From the cell containing the given text, extract its center point as (x, y) coordinate. 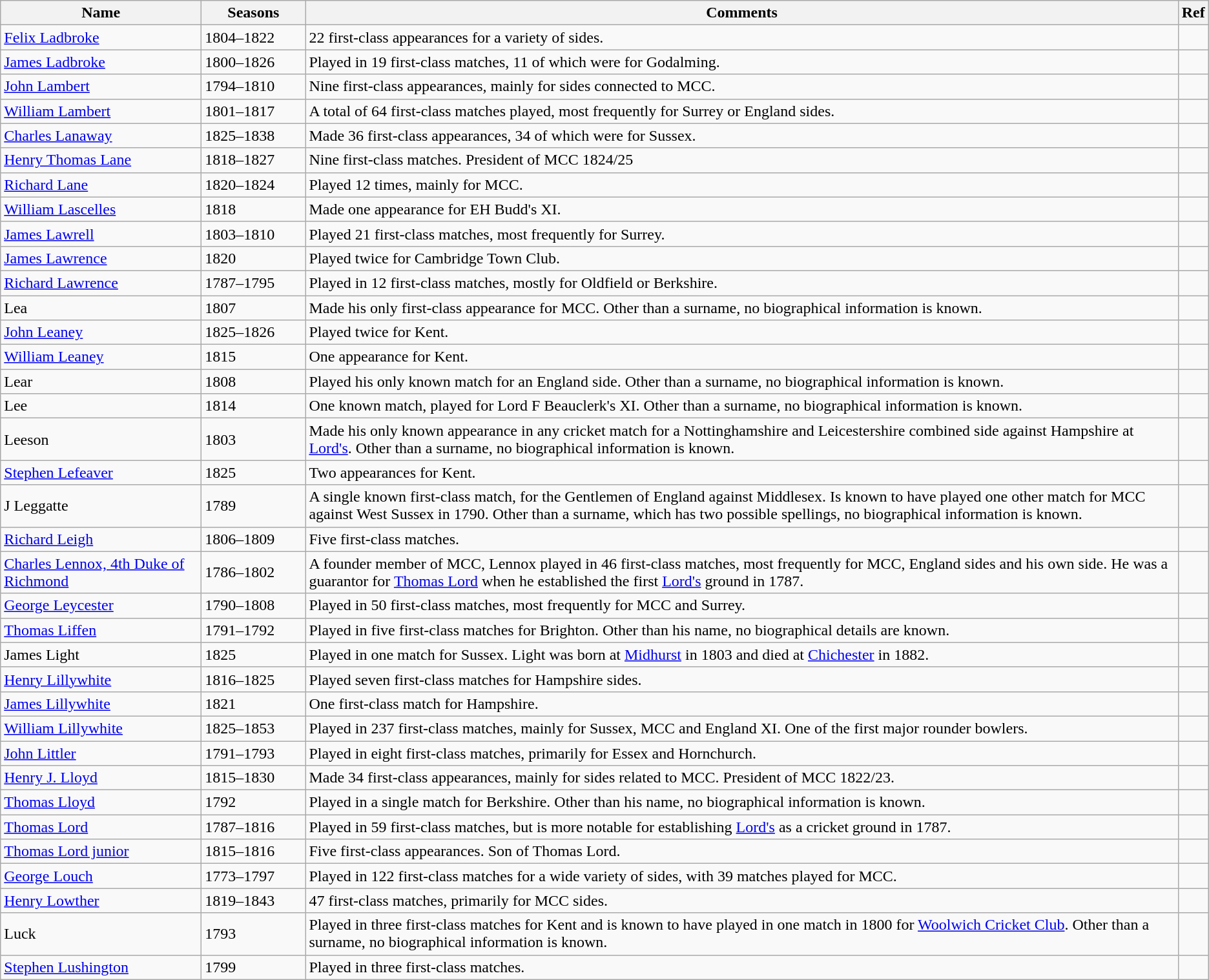
Played in 50 first-class matches, most frequently for MCC and Surrey. (741, 606)
J Leggatte (101, 506)
Played in three first-class matches. (741, 967)
Henry J. Lloyd (101, 778)
1816–1825 (253, 679)
Made 34 first-class appearances, mainly for sides related to MCC. President of MCC 1822/23. (741, 778)
Charles Lanaway (101, 136)
Played in 59 first-class matches, but is more notable for establishing Lord's as a cricket ground in 1787. (741, 827)
Richard Lawrence (101, 283)
1815–1816 (253, 852)
Made one appearance for EH Budd's XI. (741, 209)
1821 (253, 704)
Made 36 first-class appearances, 34 of which were for Sussex. (741, 136)
George Leycester (101, 606)
One first-class match for Hampshire. (741, 704)
1815 (253, 357)
Thomas Liffen (101, 630)
Played in five first-class matches for Brighton. Other than his name, no biographical details are known. (741, 630)
James Lawrell (101, 234)
1819–1843 (253, 901)
Henry Thomas Lane (101, 160)
Made his only first-class appearance for MCC. Other than a surname, no biographical information is known. (741, 308)
William Lillywhite (101, 728)
Lee (101, 406)
John Leaney (101, 332)
1793 (253, 934)
Five first-class appearances. Son of Thomas Lord. (741, 852)
James Lillywhite (101, 704)
Played 21 first-class matches, most frequently for Surrey. (741, 234)
William Lambert (101, 111)
One known match, played for Lord F Beauclerk's XI. Other than a surname, no biographical information is known. (741, 406)
One appearance for Kent. (741, 357)
A total of 64 first-class matches played, most frequently for Surrey or England sides. (741, 111)
Played in 12 first-class matches, mostly for Oldfield or Berkshire. (741, 283)
Seasons (253, 13)
1814 (253, 406)
1787–1795 (253, 283)
Ref (1193, 13)
James Ladbroke (101, 62)
Richard Lane (101, 185)
1806–1809 (253, 539)
Thomas Lord (101, 827)
1804–1822 (253, 37)
Played in a single match for Berkshire. Other than his name, no biographical information is known. (741, 802)
1808 (253, 382)
Lea (101, 308)
Luck (101, 934)
1787–1816 (253, 827)
Played seven first-class matches for Hampshire sides. (741, 679)
1792 (253, 802)
Five first-class matches. (741, 539)
Comments (741, 13)
1820–1824 (253, 185)
22 first-class appearances for a variety of sides. (741, 37)
1825–1838 (253, 136)
47 first-class matches, primarily for MCC sides. (741, 901)
Henry Lillywhite (101, 679)
Nine first-class matches. President of MCC 1824/25 (741, 160)
1789 (253, 506)
Played in eight first-class matches, primarily for Essex and Hornchurch. (741, 753)
William Leaney (101, 357)
Played in 122 first-class matches for a wide variety of sides, with 39 matches played for MCC. (741, 876)
Played 12 times, mainly for MCC. (741, 185)
George Louch (101, 876)
1791–1792 (253, 630)
Played in 237 first-class matches, mainly for Sussex, MCC and England XI. One of the first major rounder bowlers. (741, 728)
1801–1817 (253, 111)
Felix Ladbroke (101, 37)
1825–1853 (253, 728)
Richard Leigh (101, 539)
James Lawrence (101, 258)
1803 (253, 439)
1800–1826 (253, 62)
James Light (101, 655)
1815–1830 (253, 778)
1803–1810 (253, 234)
Played twice for Cambridge Town Club. (741, 258)
Nine first-class appearances, mainly for sides connected to MCC. (741, 87)
1807 (253, 308)
Played in 19 first-class matches, 11 of which were for Godalming. (741, 62)
John Littler (101, 753)
Two appearances for Kent. (741, 473)
Thomas Lord junior (101, 852)
Played twice for Kent. (741, 332)
Name (101, 13)
William Lascelles (101, 209)
1818–1827 (253, 160)
Leeson (101, 439)
Thomas Lloyd (101, 802)
Stephen Lefeaver (101, 473)
1820 (253, 258)
1786–1802 (253, 572)
Played in one match for Sussex. Light was born at Midhurst in 1803 and died at Chichester in 1882. (741, 655)
Played his only known match for an England side. Other than a surname, no biographical information is known. (741, 382)
1773–1797 (253, 876)
1791–1793 (253, 753)
1794–1810 (253, 87)
Lear (101, 382)
John Lambert (101, 87)
1818 (253, 209)
Charles Lennox, 4th Duke of Richmond (101, 572)
1799 (253, 967)
Stephen Lushington (101, 967)
1825–1826 (253, 332)
1790–1808 (253, 606)
Henry Lowther (101, 901)
